Output the [x, y] coordinate of the center of the cell containing the given text.  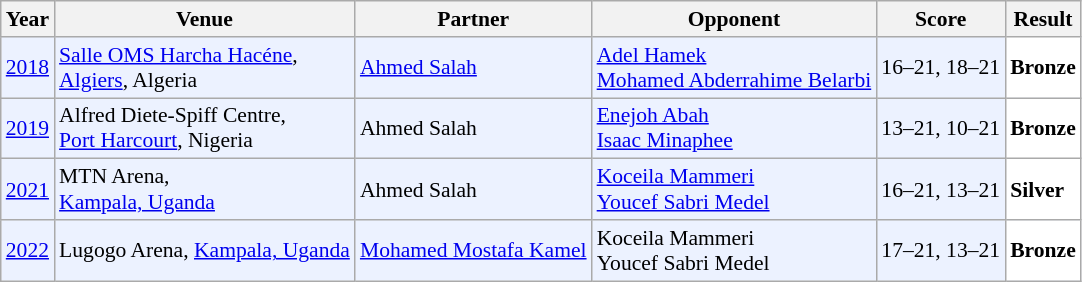
MTN Arena,Kampala, Uganda [204, 190]
Adel Hamek Mohamed Abderrahime Belarbi [734, 68]
2022 [28, 250]
13–21, 10–21 [940, 128]
Score [940, 19]
Opponent [734, 19]
Mohamed Mostafa Kamel [474, 250]
Year [28, 19]
2018 [28, 68]
2021 [28, 190]
2019 [28, 128]
Partner [474, 19]
Lugogo Arena, Kampala, Uganda [204, 250]
17–21, 13–21 [940, 250]
Alfred Diete-Spiff Centre,Port Harcourt, Nigeria [204, 128]
16–21, 13–21 [940, 190]
Result [1043, 19]
Venue [204, 19]
16–21, 18–21 [940, 68]
Enejoh Abah Isaac Minaphee [734, 128]
Salle OMS Harcha Hacéne,Algiers, Algeria [204, 68]
Silver [1043, 190]
